Detect which cell encompasses the target text, then output its [X, Y] center coordinate. 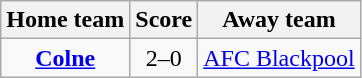
Score [164, 20]
Away team [279, 20]
AFC Blackpool [279, 58]
2–0 [164, 58]
Colne [66, 58]
Home team [66, 20]
